Return [X, Y] of the center of cell containing provided text 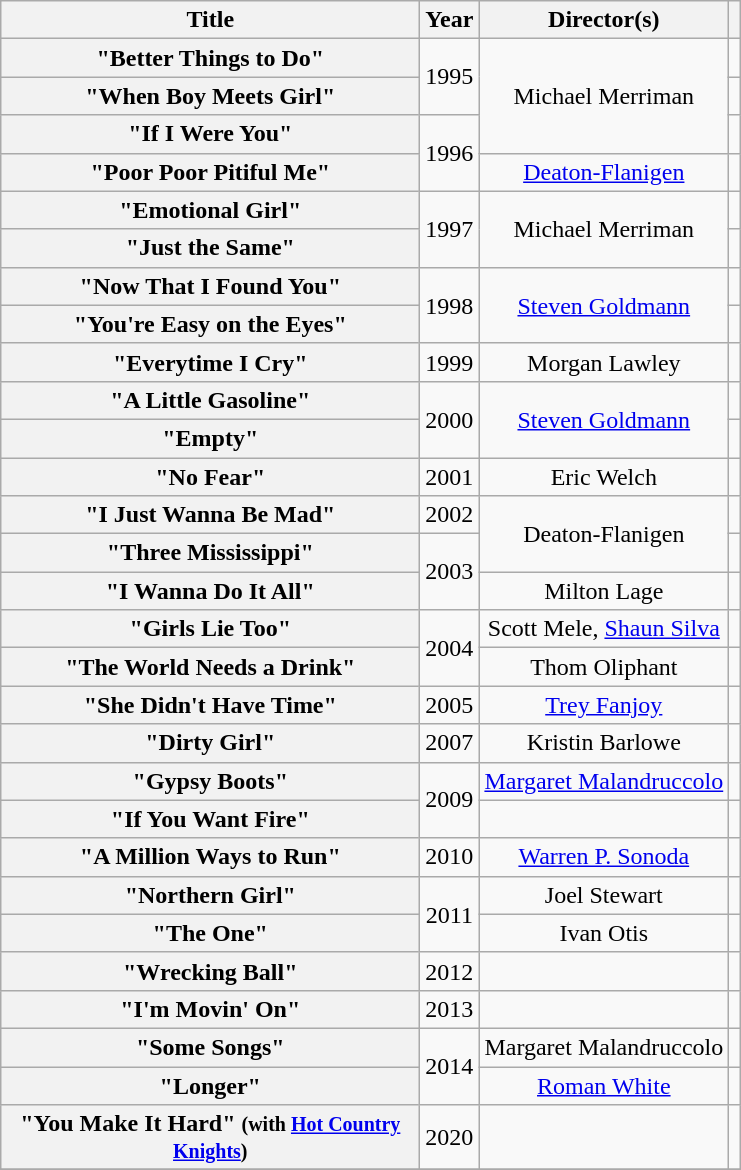
1996 [450, 153]
Warren P. Sonoda [604, 857]
"Emotional Girl" [210, 210]
2007 [450, 743]
Joel Stewart [604, 895]
"Some Songs" [210, 1047]
Title [210, 20]
2000 [450, 419]
Milton Lage [604, 591]
"If You Want Fire" [210, 819]
Year [450, 20]
2003 [450, 572]
"You Make It Hard" (with Hot Country Knights) [210, 1138]
"I'm Movin' On" [210, 1009]
"Better Things to Do" [210, 58]
1998 [450, 305]
"Empty" [210, 438]
"Dirty Girl" [210, 743]
"No Fear" [210, 477]
"Northern Girl" [210, 895]
"The One" [210, 933]
Roman White [604, 1085]
2012 [450, 971]
"Everytime I Cry" [210, 362]
Morgan Lawley [604, 362]
2002 [450, 515]
1999 [450, 362]
"Just the Same" [210, 248]
"Longer" [210, 1085]
1997 [450, 229]
2005 [450, 705]
2009 [450, 800]
2004 [450, 648]
"The World Needs a Drink" [210, 667]
Eric Welch [604, 477]
"A Little Gasoline" [210, 400]
2010 [450, 857]
"When Boy Meets Girl" [210, 96]
1995 [450, 77]
"Wrecking Ball" [210, 971]
Trey Fanjoy [604, 705]
"A Million Ways to Run" [210, 857]
"Gypsy Boots" [210, 781]
2011 [450, 914]
"Poor Poor Pitiful Me" [210, 172]
Director(s) [604, 20]
Thom Oliphant [604, 667]
2020 [450, 1138]
"Girls Lie Too" [210, 629]
"You're Easy on the Eyes" [210, 324]
"Now That I Found You" [210, 286]
2014 [450, 1066]
"She Didn't Have Time" [210, 705]
Scott Mele, Shaun Silva [604, 629]
"I Wanna Do It All" [210, 591]
Kristin Barlowe [604, 743]
2001 [450, 477]
2013 [450, 1009]
"I Just Wanna Be Mad" [210, 515]
"Three Mississippi" [210, 553]
"If I Were You" [210, 134]
Ivan Otis [604, 933]
